Find where the given text appears and provide that cell's center as (x, y) coordinate. 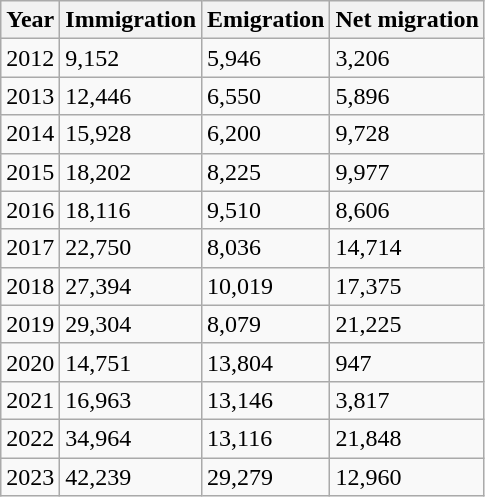
12,960 (407, 477)
27,394 (131, 286)
9,977 (407, 172)
22,750 (131, 248)
2015 (30, 172)
21,225 (407, 324)
6,550 (266, 96)
10,019 (266, 286)
29,279 (266, 477)
14,714 (407, 248)
Net migration (407, 20)
5,896 (407, 96)
2013 (30, 96)
29,304 (131, 324)
6,200 (266, 134)
5,946 (266, 58)
13,116 (266, 438)
Year (30, 20)
3,206 (407, 58)
34,964 (131, 438)
12,446 (131, 96)
8,036 (266, 248)
2016 (30, 210)
18,116 (131, 210)
2012 (30, 58)
8,606 (407, 210)
2018 (30, 286)
2020 (30, 362)
2014 (30, 134)
9,510 (266, 210)
Immigration (131, 20)
16,963 (131, 400)
2022 (30, 438)
Emigration (266, 20)
13,804 (266, 362)
42,239 (131, 477)
2021 (30, 400)
9,152 (131, 58)
2017 (30, 248)
3,817 (407, 400)
14,751 (131, 362)
947 (407, 362)
9,728 (407, 134)
2023 (30, 477)
21,848 (407, 438)
13,146 (266, 400)
8,225 (266, 172)
8,079 (266, 324)
15,928 (131, 134)
2019 (30, 324)
17,375 (407, 286)
18,202 (131, 172)
